Locate the cell with the specified text and output its [X, Y] center coordinate. 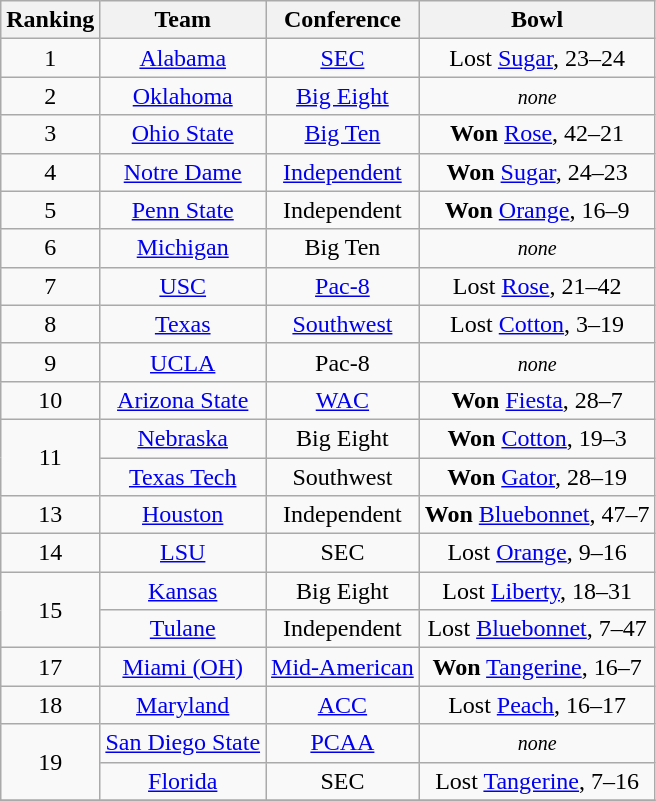
8 [50, 324]
Lost Peach, 16–17 [537, 705]
Won Cotton, 19–3 [537, 438]
10 [50, 400]
5 [50, 210]
Won Bluebonnet, 47–7 [537, 515]
Bowl [537, 20]
Lost Sugar, 23–24 [537, 58]
18 [50, 705]
4 [50, 172]
San Diego State [183, 743]
UCLA [183, 362]
Ranking [50, 20]
11 [50, 457]
Oklahoma [183, 96]
Tulane [183, 629]
Miami (OH) [183, 667]
1 [50, 58]
Team [183, 20]
Won Orange, 16–9 [537, 210]
19 [50, 762]
Florida [183, 781]
Mid-American [343, 667]
Michigan [183, 248]
2 [50, 96]
LSU [183, 553]
Nebraska [183, 438]
WAC [343, 400]
Maryland [183, 705]
Won Fiesta, 28–7 [537, 400]
Alabama [183, 58]
6 [50, 248]
Lost Orange, 9–16 [537, 553]
Lost Bluebonnet, 7–47 [537, 629]
14 [50, 553]
USC [183, 286]
Conference [343, 20]
7 [50, 286]
9 [50, 362]
13 [50, 515]
Texas Tech [183, 477]
Kansas [183, 591]
Penn State [183, 210]
Ohio State [183, 134]
3 [50, 134]
Lost Tangerine, 7–16 [537, 781]
Texas [183, 324]
PCAA [343, 743]
Lost Liberty, 18–31 [537, 591]
15 [50, 610]
Won Sugar, 24–23 [537, 172]
Houston [183, 515]
Notre Dame [183, 172]
Won Rose, 42–21 [537, 134]
Arizona State [183, 400]
Lost Rose, 21–42 [537, 286]
Lost Cotton, 3–19 [537, 324]
17 [50, 667]
Won Tangerine, 16–7 [537, 667]
Won Gator, 28–19 [537, 477]
ACC [343, 705]
